For the text-containing cell, return its midpoint in (X, Y) coordinate format. 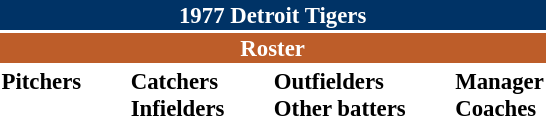
1977 Detroit Tigers (272, 15)
Roster (272, 48)
